Extract the [x, y] coordinate from the center of the cell holding the provided text.  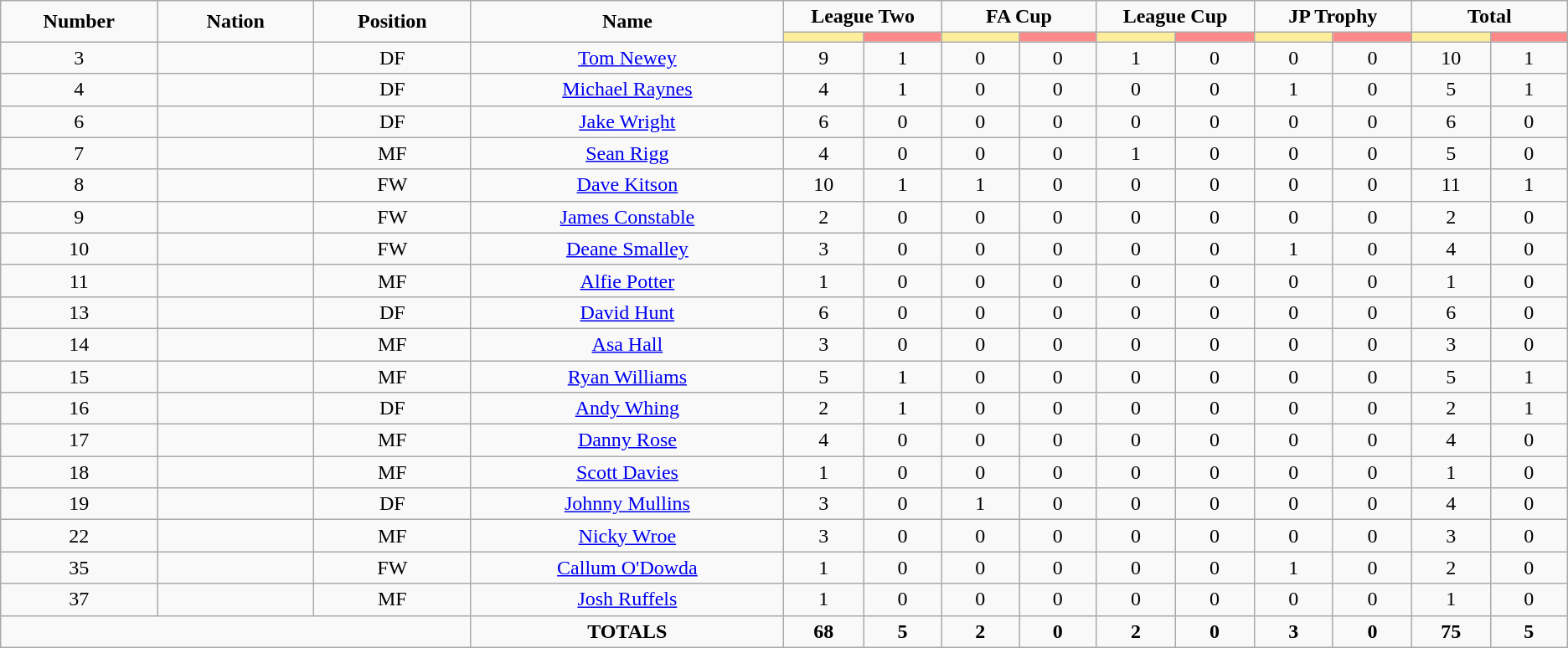
David Hunt [627, 312]
75 [1451, 631]
FA Cup [1019, 17]
Dave Kitson [627, 185]
Number [79, 22]
Michael Raynes [627, 90]
Nation [236, 22]
Deane Smalley [627, 249]
Johnny Mullins [627, 504]
35 [79, 568]
TOTALS [627, 631]
Andy Whing [627, 409]
James Constable [627, 217]
Alfie Potter [627, 280]
22 [79, 536]
Danny Rose [627, 440]
8 [79, 185]
League Cup [1175, 17]
16 [79, 409]
68 [824, 631]
League Two [863, 17]
Nicky Wroe [627, 536]
JP Trophy [1333, 17]
Ryan Williams [627, 376]
Jake Wright [627, 121]
18 [79, 472]
Scott Davies [627, 472]
Josh Ruffels [627, 599]
17 [79, 440]
Sean Rigg [627, 153]
15 [79, 376]
19 [79, 504]
7 [79, 153]
37 [79, 599]
Total [1489, 17]
13 [79, 312]
Tom Newey [627, 58]
Position [392, 22]
Asa Hall [627, 344]
Callum O'Dowda [627, 568]
Name [627, 22]
14 [79, 344]
